Pinpoint the cell where the given text exists, returning its [x, y] midpoint coordinate. 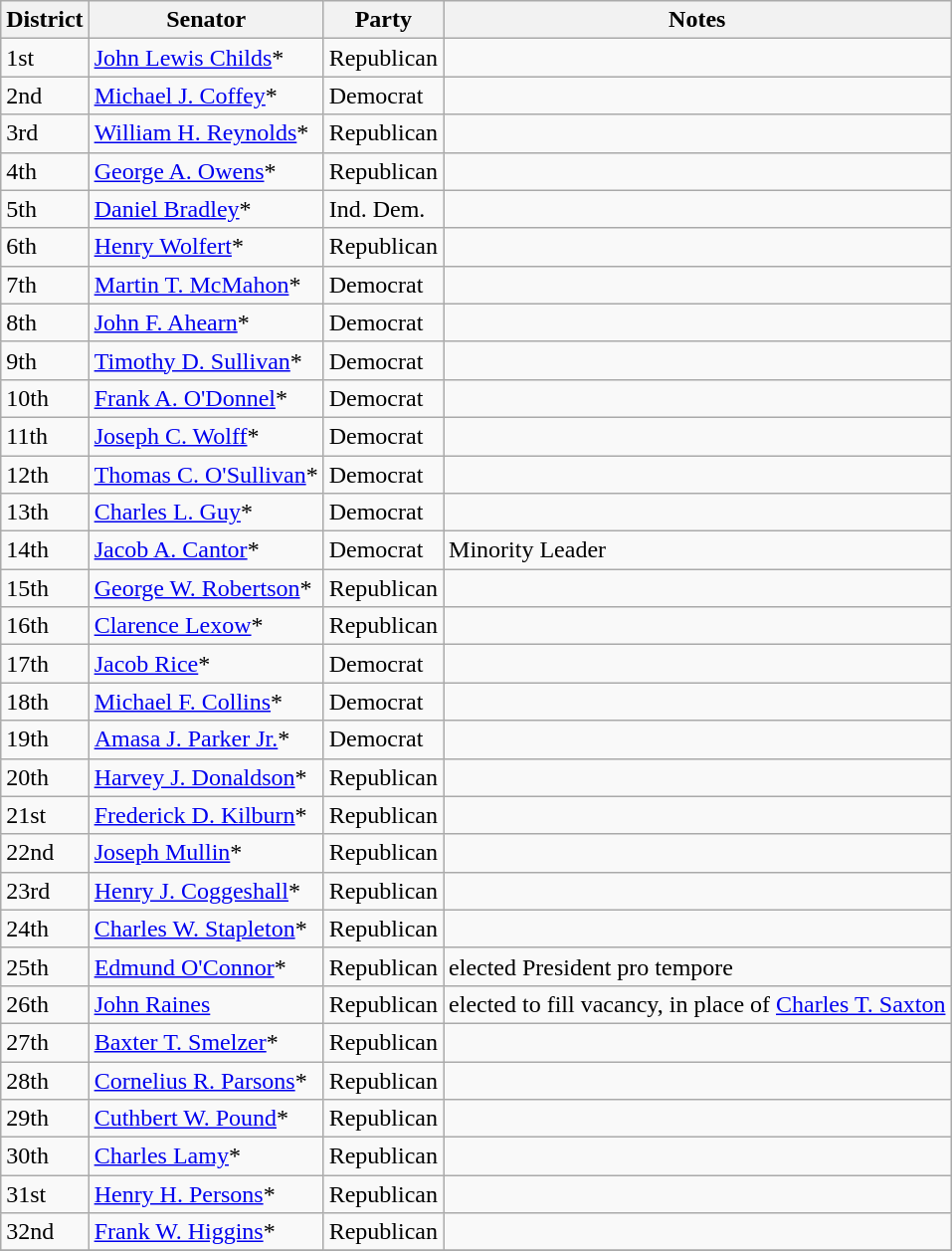
Amasa J. Parker Jr.* [206, 739]
elected to fill vacancy, in place of Charles T. Saxton [697, 1004]
Clarence Lexow* [206, 626]
31st [45, 1194]
John F. Ahearn* [206, 322]
26th [45, 1004]
20th [45, 777]
21st [45, 815]
Timothy D. Sullivan* [206, 360]
Martin T. McMahon* [206, 285]
29th [45, 1119]
District [45, 20]
24th [45, 929]
Henry H. Persons* [206, 1194]
George A. Owens* [206, 171]
Charles W. Stapleton* [206, 929]
8th [45, 322]
23rd [45, 891]
Henry J. Coggeshall* [206, 891]
2nd [45, 96]
13th [45, 513]
32nd [45, 1232]
6th [45, 247]
Jacob Rice* [206, 664]
25th [45, 966]
10th [45, 398]
22nd [45, 853]
Harvey J. Donaldson* [206, 777]
Frederick D. Kilburn* [206, 815]
Henry Wolfert* [206, 247]
Michael J. Coffey* [206, 96]
9th [45, 360]
28th [45, 1080]
Cornelius R. Parsons* [206, 1080]
Charles Lamy* [206, 1156]
Thomas C. O'Sullivan* [206, 475]
19th [45, 739]
5th [45, 209]
27th [45, 1042]
12th [45, 475]
John Lewis Childs* [206, 58]
4th [45, 171]
Edmund O'Connor* [206, 966]
Michael F. Collins* [206, 702]
11th [45, 436]
Ind. Dem. [383, 209]
George W. Robertson* [206, 588]
15th [45, 588]
7th [45, 285]
Baxter T. Smelzer* [206, 1042]
16th [45, 626]
Joseph C. Wolff* [206, 436]
Joseph Mullin* [206, 853]
Party [383, 20]
30th [45, 1156]
Frank W. Higgins* [206, 1232]
Senator [206, 20]
elected President pro tempore [697, 966]
1st [45, 58]
John Raines [206, 1004]
18th [45, 702]
Daniel Bradley* [206, 209]
Frank A. O'Donnel* [206, 398]
Jacob A. Cantor* [206, 550]
Charles L. Guy* [206, 513]
Minority Leader [697, 550]
17th [45, 664]
William H. Reynolds* [206, 133]
Cuthbert W. Pound* [206, 1119]
Notes [697, 20]
14th [45, 550]
3rd [45, 133]
